Locate the cell with the specified text and output its (x, y) center coordinate. 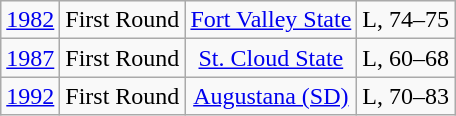
1987 (30, 58)
1982 (30, 20)
L, 74–75 (406, 20)
Fort Valley State (271, 20)
L, 60–68 (406, 58)
1992 (30, 96)
L, 70–83 (406, 96)
St. Cloud State (271, 58)
Augustana (SD) (271, 96)
